Identify which cell holds the provided text, then report its (X, Y) central coordinate. 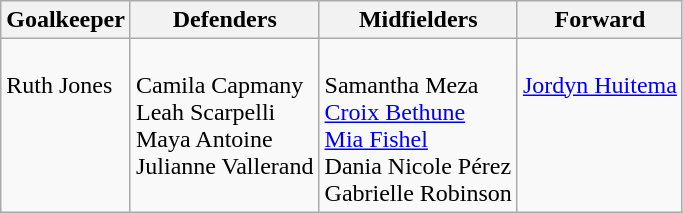
Jordyn Huitema (600, 126)
Samantha Meza Croix Bethune Mia Fishel Dania Nicole Pérez Gabrielle Robinson (418, 126)
Midfielders (418, 20)
Ruth Jones (66, 126)
Camila Capmany Leah Scarpelli Maya Antoine Julianne Vallerand (224, 126)
Goalkeeper (66, 20)
Defenders (224, 20)
Forward (600, 20)
